Output the [x, y] coordinate of the center of the cell containing the given text.  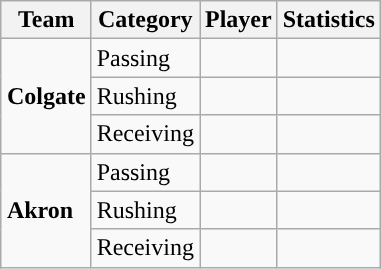
Akron [46, 210]
Category [145, 20]
Statistics [328, 20]
Player [239, 20]
Team [46, 20]
Colgate [46, 96]
